Find where the given text appears and provide that cell's center as (x, y) coordinate. 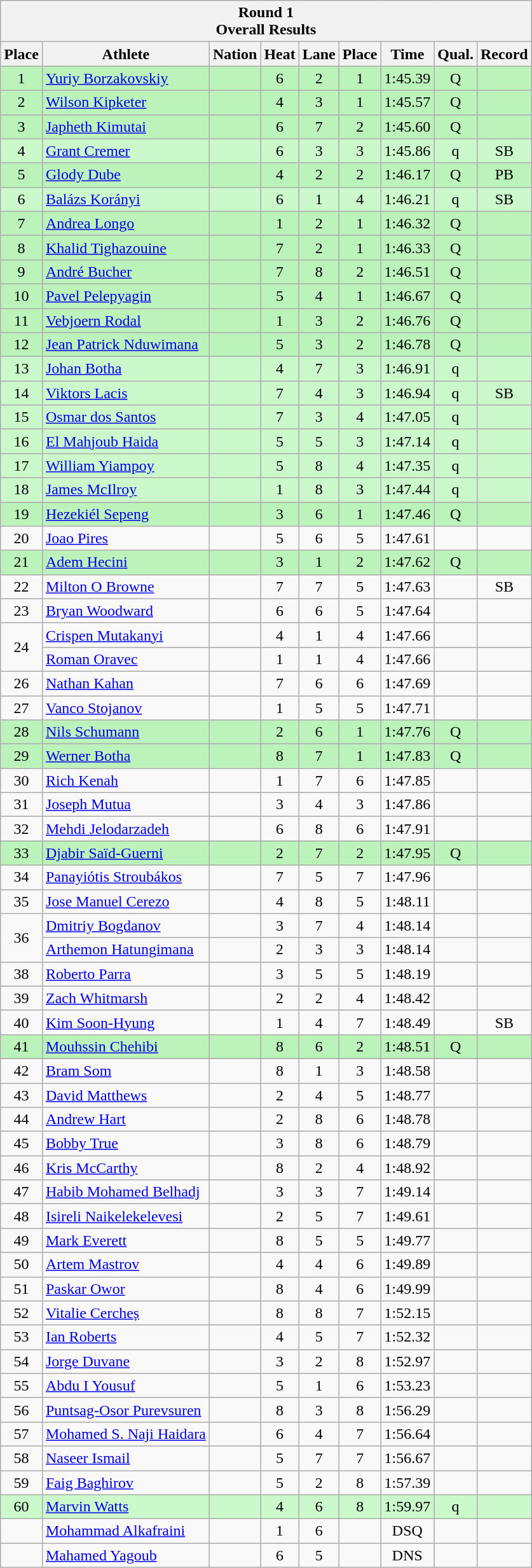
Mark Everett (126, 1240)
1:59.97 (407, 1507)
Isireli Naikelekelevesi (126, 1216)
Jose Manuel Cerezo (126, 901)
1:47.05 (407, 417)
40 (22, 1022)
1:49.89 (407, 1265)
36 (22, 938)
Werner Botha (126, 756)
Marvin Watts (126, 1507)
Khalid Tighazouine (126, 247)
1:47.46 (407, 514)
23 (22, 611)
Nathan Kahan (126, 683)
Mohammad Alkafraini (126, 1531)
Hezekiél Sepeng (126, 514)
1:57.39 (407, 1483)
10 (22, 296)
48 (22, 1216)
1:45.86 (407, 151)
39 (22, 998)
1:45.60 (407, 127)
André Bucher (126, 272)
1:47.76 (407, 732)
1:46.67 (407, 296)
1:49.77 (407, 1240)
11 (22, 320)
50 (22, 1265)
12 (22, 345)
1:46.17 (407, 175)
59 (22, 1483)
18 (22, 490)
51 (22, 1289)
1:47.61 (407, 538)
Lane (319, 54)
Milton O Browne (126, 586)
Arthemon Hatungimana (126, 950)
16 (22, 441)
1:48.78 (407, 1120)
Vanco Stojanov (126, 708)
34 (22, 877)
Roberto Parra (126, 974)
52 (22, 1313)
Kim Soon-Hyung (126, 1022)
Naseer Ismail (126, 1458)
14 (22, 393)
Crispen Mutakanyi (126, 635)
Bram Som (126, 1071)
1:48.58 (407, 1071)
44 (22, 1120)
56 (22, 1410)
Balázs Korányi (126, 199)
Round 1 Overall Results (266, 22)
Djabir Saïd-Guerni (126, 853)
1:48.92 (407, 1168)
Bryan Woodward (126, 611)
Adem Hecini (126, 562)
27 (22, 708)
1:46.78 (407, 345)
55 (22, 1385)
PB (504, 175)
1:47.71 (407, 708)
1:47.95 (407, 853)
1:46.94 (407, 393)
Japheth Kimutai (126, 127)
1:48.19 (407, 974)
31 (22, 805)
Jean Patrick Nduwimana (126, 345)
1:47.62 (407, 562)
Heat (280, 54)
Athlete (126, 54)
1:49.99 (407, 1289)
1:52.32 (407, 1337)
Mehdi Jelodarzadeh (126, 829)
1:47.35 (407, 466)
60 (22, 1507)
DSQ (407, 1531)
46 (22, 1168)
1:47.85 (407, 781)
15 (22, 417)
47 (22, 1192)
1:46.21 (407, 199)
33 (22, 853)
Joao Pires (126, 538)
Paskar Owor (126, 1289)
1:46.33 (407, 247)
Habib Mohamed Belhadj (126, 1192)
Rich Kenah (126, 781)
1:49.61 (407, 1216)
Artem Mastrov (126, 1265)
Viktors Lacis (126, 393)
Kris McCarthy (126, 1168)
57 (22, 1434)
1:47.91 (407, 829)
24 (22, 647)
1:46.91 (407, 369)
Qual. (456, 54)
35 (22, 901)
1:48.42 (407, 998)
38 (22, 974)
41 (22, 1046)
49 (22, 1240)
Time (407, 54)
58 (22, 1458)
Vitalie Cercheș (126, 1313)
Andrew Hart (126, 1120)
1:47.63 (407, 586)
1:47.86 (407, 805)
Record (504, 54)
Mahamed Yagoub (126, 1555)
1:45.39 (407, 78)
1:53.23 (407, 1385)
DNS (407, 1555)
Zach Whitmarsh (126, 998)
Jorge Duvane (126, 1361)
1:47.96 (407, 877)
Panayiótis Stroubákos (126, 877)
William Yiampoy (126, 466)
Bobby True (126, 1144)
1:48.49 (407, 1022)
Puntsag-Osor Purevsuren (126, 1410)
El Mahjoub Haida (126, 441)
Mouhssin Chehibi (126, 1046)
Pavel Pelepyagin (126, 296)
20 (22, 538)
30 (22, 781)
53 (22, 1337)
9 (22, 272)
29 (22, 756)
Grant Cremer (126, 151)
1:48.51 (407, 1046)
17 (22, 466)
Abdu I Yousuf (126, 1385)
1:47.14 (407, 441)
1:49.14 (407, 1192)
1:47.69 (407, 683)
Faig Baghirov (126, 1483)
1:56.29 (407, 1410)
1:48.79 (407, 1144)
54 (22, 1361)
David Matthews (126, 1095)
1:52.15 (407, 1313)
45 (22, 1144)
1:48.11 (407, 901)
1:52.97 (407, 1361)
Joseph Mutua (126, 805)
Dmitriy Bogdanov (126, 926)
1:47.44 (407, 490)
43 (22, 1095)
26 (22, 683)
1:46.32 (407, 223)
42 (22, 1071)
22 (22, 586)
Yuriy Borzakovskiy (126, 78)
32 (22, 829)
Roman Oravec (126, 659)
Osmar dos Santos (126, 417)
Wilson Kipketer (126, 102)
1:47.64 (407, 611)
1:45.57 (407, 102)
Vebjoern Rodal (126, 320)
Mohamed S. Naji Haidara (126, 1434)
Nation (235, 54)
1:46.76 (407, 320)
1:46.51 (407, 272)
28 (22, 732)
21 (22, 562)
Andrea Longo (126, 223)
1:56.64 (407, 1434)
James McIlroy (126, 490)
Johan Botha (126, 369)
Glody Dube (126, 175)
19 (22, 514)
1:47.83 (407, 756)
1:56.67 (407, 1458)
Nils Schumann (126, 732)
1:48.77 (407, 1095)
13 (22, 369)
Ian Roberts (126, 1337)
